Capture the cell that displays the provided text and extract its [x, y] central coordinate. 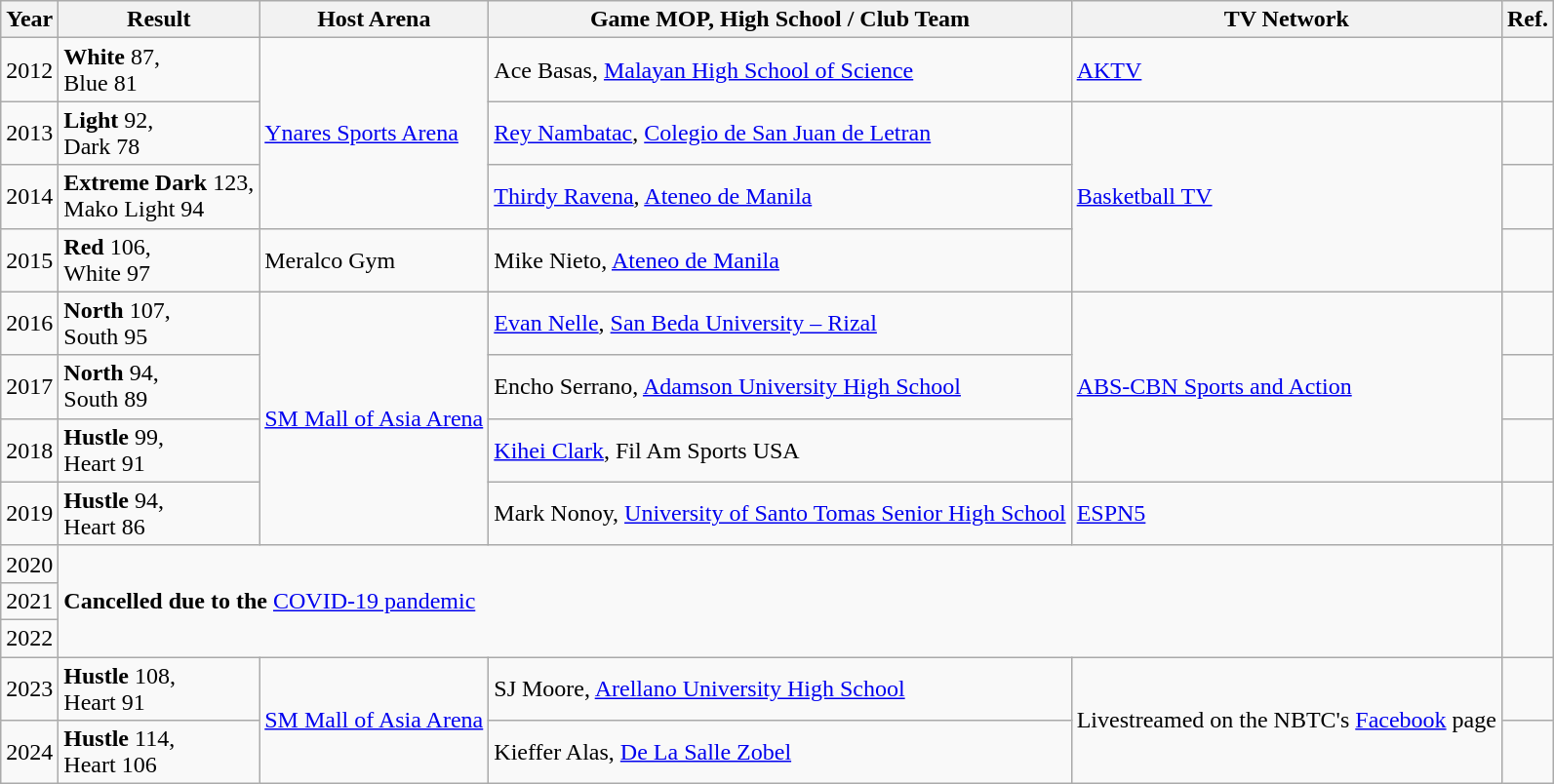
Kieffer Alas, De La Salle Zobel [780, 753]
Year [29, 20]
2016 [29, 324]
AKTV [1286, 70]
Mark Nonoy, University of Santo Tomas Senior High School [780, 513]
2019 [29, 513]
Light 92,Dark 78 [159, 133]
2023 [29, 688]
ESPN5 [1286, 513]
Game MOP, High School / Club Team [780, 20]
Ref. [1528, 20]
North 107,South 95 [159, 324]
Basketball TV [1286, 197]
2012 [29, 70]
2014 [29, 197]
Hustle 108,Heart 91 [159, 688]
Host Arena [375, 20]
2017 [29, 386]
SJ Moore, Arellano University High School [780, 688]
Result [159, 20]
2020 [29, 564]
Red 106,White 97 [159, 259]
Livestreamed on the NBTC's Facebook page [1286, 721]
TV Network [1286, 20]
Extreme Dark 123,Mako Light 94 [159, 197]
Evan Nelle, San Beda University – Rizal [780, 324]
Hustle 114,Heart 106 [159, 753]
Encho Serrano, Adamson University High School [780, 386]
2018 [29, 451]
Thirdy Ravena, Ateneo de Manila [780, 197]
Hustle 99,Heart 91 [159, 451]
Rey Nambatac, Colegio de San Juan de Letran [780, 133]
Hustle 94,Heart 86 [159, 513]
2015 [29, 259]
2022 [29, 638]
Ace Basas, Malayan High School of Science [780, 70]
ABS-CBN Sports and Action [1286, 386]
White 87,Blue 81 [159, 70]
2024 [29, 753]
Cancelled due to the COVID-19 pandemic [780, 601]
North 94,South 89 [159, 386]
Kihei Clark, Fil Am Sports USA [780, 451]
Ynares Sports Arena [375, 133]
2021 [29, 601]
2013 [29, 133]
Meralco Gym [375, 259]
Mike Nieto, Ateneo de Manila [780, 259]
